Return the (x, y) coordinate for the center point of the cell that contains the specified text.  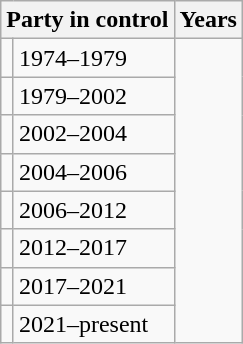
2006–2012 (94, 210)
2002–2004 (94, 134)
2004–2006 (94, 172)
2017–2021 (94, 286)
2012–2017 (94, 248)
1974–1979 (94, 58)
Party in control (88, 20)
Years (208, 20)
2021–present (94, 324)
1979–2002 (94, 96)
